Capture the cell that displays the provided text and extract its (X, Y) central coordinate. 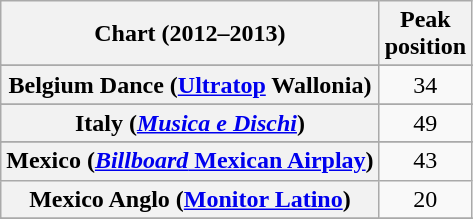
Italy (Musica e Dischi) (190, 123)
49 (425, 123)
34 (425, 85)
Mexico (Billboard Mexican Airplay) (190, 161)
43 (425, 161)
Mexico Anglo (Monitor Latino) (190, 199)
Chart (2012–2013) (190, 34)
Peakposition (425, 34)
Belgium Dance (Ultratop Wallonia) (190, 85)
20 (425, 199)
